From the cell containing the given text, extract its center point as (x, y) coordinate. 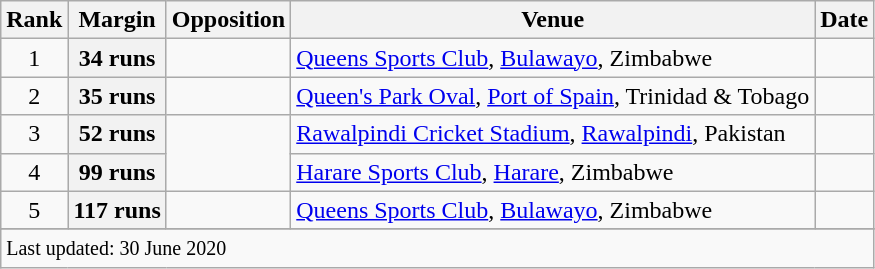
Queen's Park Oval, Port of Spain, Trinidad & Tobago (553, 96)
5 (34, 210)
99 runs (117, 172)
117 runs (117, 210)
Harare Sports Club, Harare, Zimbabwe (553, 172)
Rawalpindi Cricket Stadium, Rawalpindi, Pakistan (553, 134)
35 runs (117, 96)
2 (34, 96)
52 runs (117, 134)
1 (34, 58)
Opposition (228, 20)
Date (844, 20)
Margin (117, 20)
Rank (34, 20)
Last updated: 30 June 2020 (438, 248)
4 (34, 172)
3 (34, 134)
34 runs (117, 58)
Venue (553, 20)
